Determine the [x, y] coordinate at the center of the cell enclosing the given text.  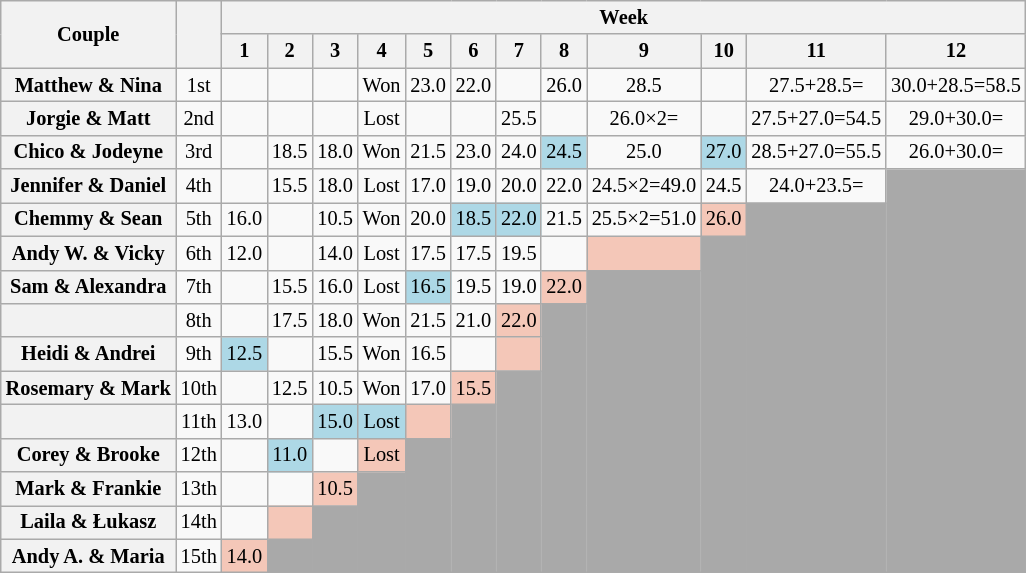
9th [199, 354]
28.5 [644, 85]
4 [382, 51]
12.0 [244, 253]
13th [199, 489]
27.0 [724, 152]
1 [244, 51]
Chemmy & Sean [88, 219]
11 [816, 51]
12th [199, 455]
15th [199, 556]
24.0+23.5= [816, 186]
Couple [88, 34]
21.0 [474, 320]
8 [564, 51]
26.0+30.0= [956, 152]
3 [334, 51]
7th [199, 287]
Rosemary & Mark [88, 388]
Week [624, 17]
30.0+28.5=58.5 [956, 85]
8th [199, 320]
5th [199, 219]
1st [199, 85]
28.5+27.0=55.5 [816, 152]
27.5+28.5= [816, 85]
24.0 [518, 152]
29.0+30.0= [956, 118]
11th [199, 421]
12 [956, 51]
25.5×2=51.0 [644, 219]
25.5 [518, 118]
14th [199, 522]
5 [428, 51]
15.0 [334, 421]
6th [199, 253]
24.5×2=49.0 [644, 186]
13.0 [244, 421]
11.0 [290, 455]
Heidi & Andrei [88, 354]
Laila & Łukasz [88, 522]
25.0 [644, 152]
Mark & Frankie [88, 489]
Jorgie & Matt [88, 118]
Chico & Jodeyne [88, 152]
10th [199, 388]
10 [724, 51]
6 [474, 51]
9 [644, 51]
Matthew & Nina [88, 85]
Andy W. & Vicky [88, 253]
4th [199, 186]
3rd [199, 152]
26.0×2= [644, 118]
Sam & Alexandra [88, 287]
7 [518, 51]
Corey & Brooke [88, 455]
2 [290, 51]
27.5+27.0=54.5 [816, 118]
Andy A. & Maria [88, 556]
Jennifer & Daniel [88, 186]
2nd [199, 118]
